Return the [X, Y] coordinate for the center point of the cell that contains the specified text.  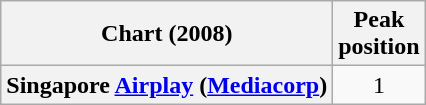
Chart (2008) [167, 34]
Peakposition [379, 34]
Singapore Airplay (Mediacorp) [167, 85]
1 [379, 85]
